From the cell containing the given text, extract its center point as (x, y) coordinate. 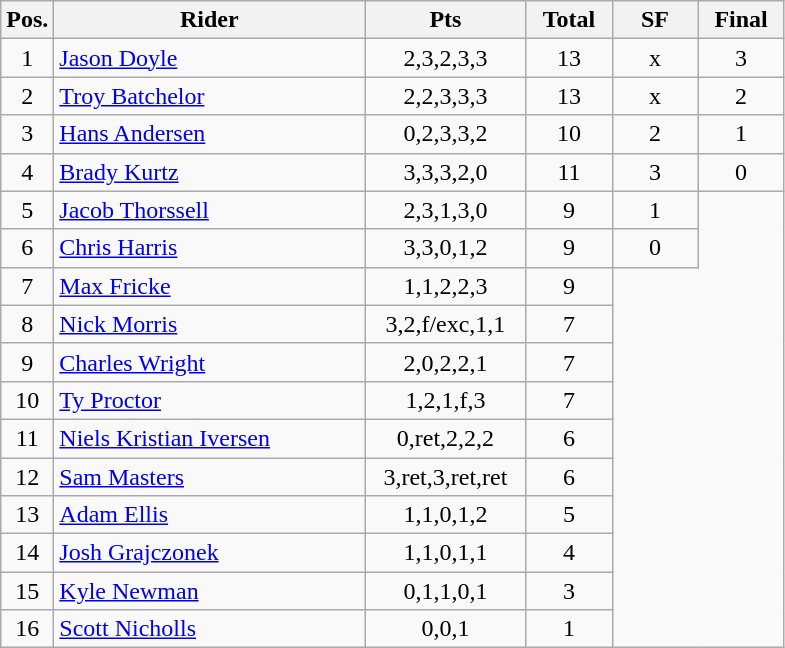
Pts (446, 20)
2,3,1,3,0 (446, 210)
1,1,2,2,3 (446, 286)
Total (569, 20)
Kyle Newman (210, 591)
Nick Morris (210, 324)
Josh Grajczonek (210, 553)
1,2,1,f,3 (446, 400)
8 (28, 324)
1,1,0,1,2 (446, 515)
3,ret,3,ret,ret (446, 477)
Chris Harris (210, 248)
Hans Andersen (210, 134)
3,3,3,2,0 (446, 172)
3,2,f/exc,1,1 (446, 324)
Max Fricke (210, 286)
Niels Kristian Iversen (210, 438)
Brady Kurtz (210, 172)
Jacob Thorssell (210, 210)
14 (28, 553)
0,ret,2,2,2 (446, 438)
12 (28, 477)
Rider (210, 20)
SF (655, 20)
Charles Wright (210, 362)
0,1,1,0,1 (446, 591)
Sam Masters (210, 477)
Ty Proctor (210, 400)
Pos. (28, 20)
Final (741, 20)
Scott Nicholls (210, 629)
0,2,3,3,2 (446, 134)
16 (28, 629)
Jason Doyle (210, 58)
15 (28, 591)
Troy Batchelor (210, 96)
2,3,2,3,3 (446, 58)
3,3,0,1,2 (446, 248)
0,0,1 (446, 629)
2,2,3,3,3 (446, 96)
1,1,0,1,1 (446, 553)
Adam Ellis (210, 515)
2,0,2,2,1 (446, 362)
